Return (X, Y) of the center of cell containing provided text 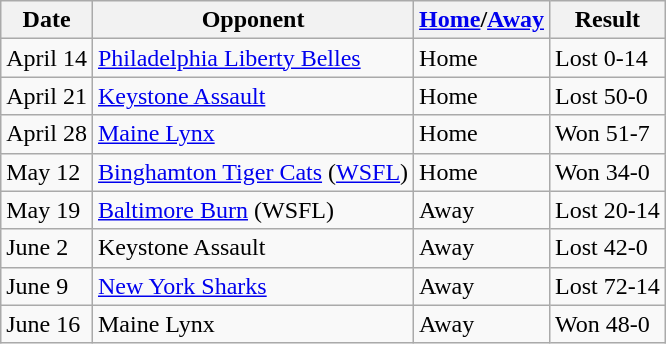
Opponent (252, 20)
Lost 42-0 (608, 248)
June 2 (47, 248)
Binghamton Tiger Cats (WSFL) (252, 172)
April 14 (47, 58)
Baltimore Burn (WSFL) (252, 210)
Date (47, 20)
Won 34-0 (608, 172)
April 21 (47, 96)
Result (608, 20)
June 9 (47, 286)
New York Sharks (252, 286)
Home/Away (482, 20)
Philadelphia Liberty Belles (252, 58)
April 28 (47, 134)
Lost 20-14 (608, 210)
Lost 50-0 (608, 96)
May 12 (47, 172)
June 16 (47, 324)
Won 48-0 (608, 324)
May 19 (47, 210)
Lost 72-14 (608, 286)
Won 51-7 (608, 134)
Lost 0-14 (608, 58)
